From the cell containing the given text, extract its center point as [x, y] coordinate. 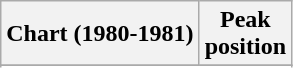
Chart (1980-1981) [100, 34]
Peakposition [245, 34]
